For the text-containing cell, return its midpoint in (X, Y) coordinate format. 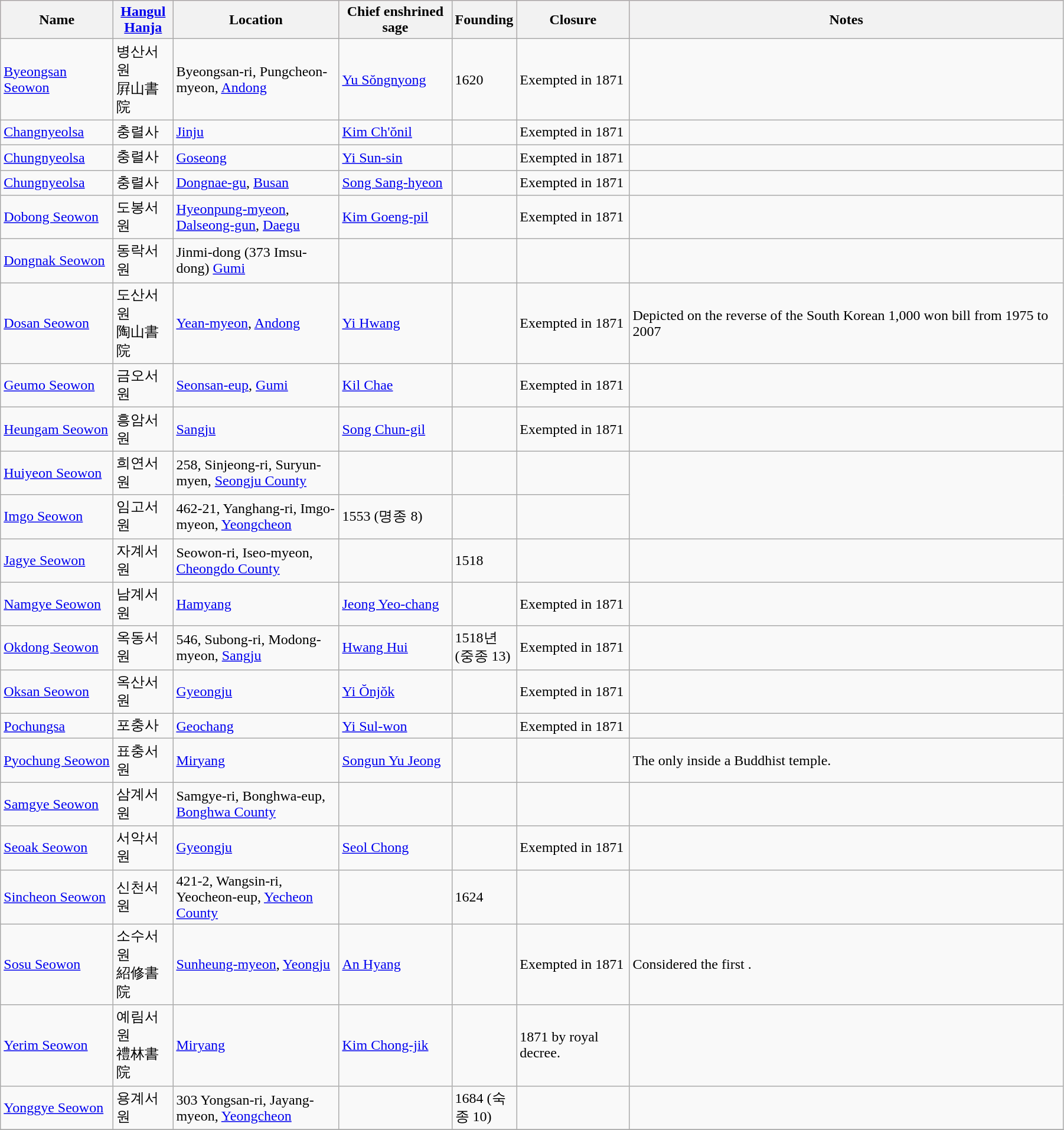
1684 (숙종 10) (484, 1108)
Dosan Seowon (57, 324)
258, Sinjeong-ri, Suryun-myen, Seongju County (256, 473)
1871 by royal decree. (573, 1045)
Seoak Seowon (57, 848)
Huiyeon Seowon (57, 473)
Yi Ŏnjŏk (396, 691)
Yonggye Seowon (57, 1108)
HangulHanja (143, 20)
Goseong (256, 157)
Kil Chae (396, 386)
Closure (573, 20)
Kim Chong-jik (396, 1045)
Dongnak Seowon (57, 261)
Yi Hwang (396, 324)
1553 (명종 8) (396, 517)
1620 (484, 79)
Sosu Seowon (57, 965)
Samgye-ri, Bonghwa-eup, Bonghwa County (256, 804)
1518년(중종 13) (484, 648)
Location (256, 20)
소수서원紹修書院 (143, 965)
Kim Ch'ŏnil (396, 132)
Byeongsan-ri, Pungcheon-myeon, Andong (256, 79)
Sangju (256, 429)
Chief enshrined sage (396, 20)
Yerim Seowon (57, 1045)
Yi Sul-won (396, 726)
1518 (484, 560)
Yean-myeon, Andong (256, 324)
546, Subong-ri, Modong-myeon, Sangju (256, 648)
서악서원 (143, 848)
남계서원 (143, 604)
옥산서원 (143, 691)
용계서원 (143, 1108)
임고서원 (143, 517)
예림서원禮林書院 (143, 1045)
Yi Sun-sin (396, 157)
421-2, Wangsin-ri, Yeocheon-eup, Yecheon County (256, 897)
삼계서원 (143, 804)
Songun Yu Jeong (396, 760)
Kim Goeng-pil (396, 217)
병산서원屛山書院 (143, 79)
Oksan Seowon (57, 691)
462-21, Yanghang-ri, Imgo-myeon, Yeongcheon (256, 517)
1624 (484, 897)
Song Chun-gil (396, 429)
신천서원 (143, 897)
Geumo Seowon (57, 386)
Jeong Yeo-chang (396, 604)
303 Yongsan-ri, Jayang-myeon, Yeongcheon (256, 1108)
Name (57, 20)
Yu Sŏngnyong (396, 79)
Pyochung Seowon (57, 760)
Geochang (256, 726)
Hwang Hui (396, 648)
An Hyang (396, 965)
Seonsan-eup, Gumi (256, 386)
도산서원陶山書院 (143, 324)
흥암서원 (143, 429)
Jagye Seowon (57, 560)
Pochungsa (57, 726)
Okdong Seowon (57, 648)
Song Sang-hyeon (396, 183)
Heungam Seowon (57, 429)
Jinju (256, 132)
Depicted on the reverse of the South Korean 1,000 won bill from 1975 to 2007 (847, 324)
희연서원 (143, 473)
Dongnae-gu, Busan (256, 183)
표충서원 (143, 760)
포충사 (143, 726)
동락서원 (143, 261)
Dobong Seowon (57, 217)
도봉서원 (143, 217)
Changnyeolsa (57, 132)
Notes (847, 20)
The only inside a Buddhist temple. (847, 760)
Hyeonpung-myeon, Dalseong-gun, Daegu (256, 217)
Seol Chong (396, 848)
Namgye Seowon (57, 604)
Byeongsan Seowon (57, 79)
옥동서원 (143, 648)
Jinmi-dong (373 Imsu-dong) Gumi (256, 261)
Seowon-ri, Iseo-myeon, Cheongdo County (256, 560)
Sunheung-myeon, Yeongju (256, 965)
Imgo Seowon (57, 517)
Hamyang (256, 604)
Considered the first . (847, 965)
Sincheon Seowon (57, 897)
Samgye Seowon (57, 804)
자계서원 (143, 560)
금오서원 (143, 386)
Founding (484, 20)
